From the cell containing the given text, extract its center point as (x, y) coordinate. 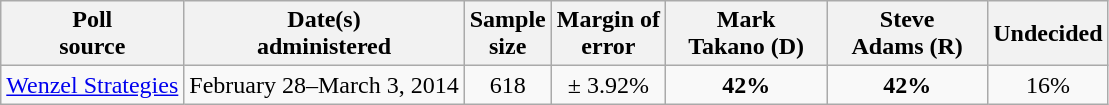
16% (1048, 85)
Date(s)administered (324, 34)
Wenzel Strategies (92, 85)
Undecided (1048, 34)
Samplesize (508, 34)
± 3.92% (608, 85)
SteveAdams (R) (908, 34)
618 (508, 85)
Pollsource (92, 34)
February 28–March 3, 2014 (324, 85)
Margin oferror (608, 34)
MarkTakano (D) (746, 34)
